Extract the [x, y] coordinate from the center of the cell holding the provided text.  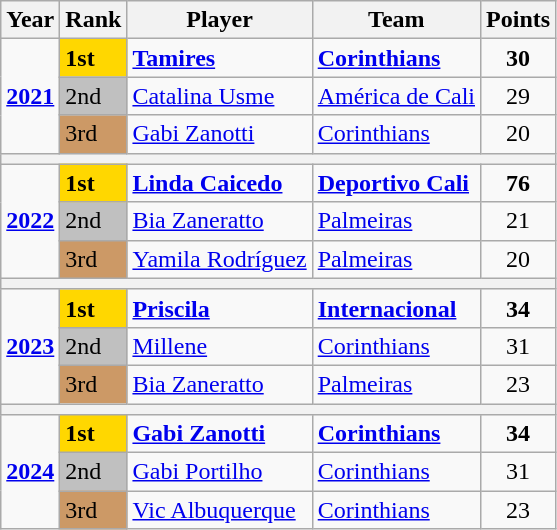
Player [220, 20]
21 [518, 221]
Deportivo Cali [396, 183]
2021 [30, 96]
Year [30, 20]
Gabi Portilho [220, 472]
Yamila Rodríguez [220, 259]
Internacional [396, 308]
Tamires [220, 58]
Catalina Usme [220, 96]
Rank [94, 20]
América de Cali [396, 96]
76 [518, 183]
2024 [30, 472]
Millene [220, 346]
Team [396, 20]
Linda Caicedo [220, 183]
Points [518, 20]
2023 [30, 346]
29 [518, 96]
Priscila [220, 308]
30 [518, 58]
2022 [30, 221]
Vic Albuquerque [220, 510]
